Scan for the cell matching the given text and deliver its [X, Y] coordinate at center. 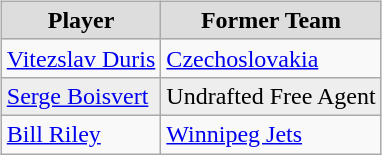
Czechoslovakia [271, 58]
Vitezslav Duris [81, 58]
Serge Boisvert [81, 96]
Winnipeg Jets [271, 134]
Undrafted Free Agent [271, 96]
Player [81, 20]
Bill Riley [81, 134]
Former Team [271, 20]
